Return the (x, y) coordinate for the center point of the cell that contains the specified text.  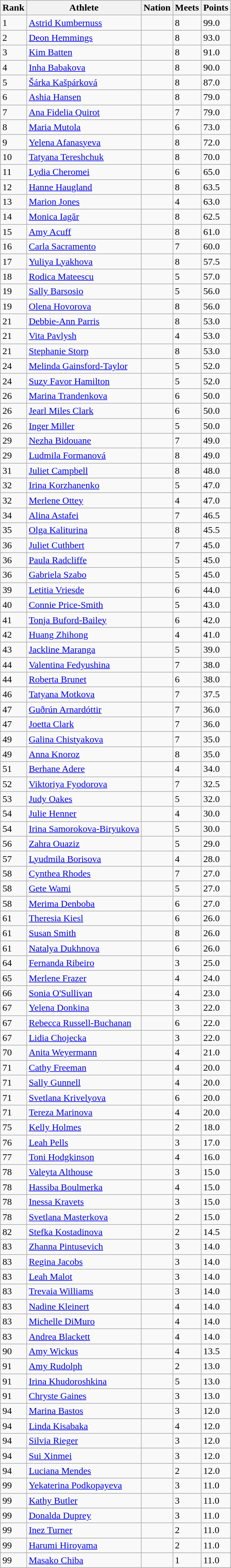
44.0 (216, 590)
Lydia Cheromei (84, 172)
25.0 (216, 963)
Andrea Blackett (84, 1336)
Inger Miller (84, 426)
11 (13, 172)
41.0 (216, 635)
75 (13, 1127)
Suzy Favor Hamilton (84, 381)
Irina Korzhanenko (84, 486)
Paula Radcliffe (84, 560)
Maria Mutola (84, 127)
57.5 (216, 262)
Valentina Fedyushina (84, 665)
13.5 (216, 1351)
34.0 (216, 769)
82 (13, 1232)
Sally Gunnell (84, 1082)
Trevaia Williams (84, 1292)
12 (13, 187)
66 (13, 993)
Cathy Freeman (84, 1068)
Monica Iagăr (84, 217)
70.0 (216, 157)
57 (13, 859)
Merlene Frazer (84, 978)
Letitia Vriesde (84, 590)
Regina Jacobs (84, 1262)
Carla Sacramento (84, 247)
9 (13, 142)
16 (13, 247)
Nation (157, 8)
32.0 (216, 799)
60.0 (216, 247)
39.0 (216, 649)
Tatyana Motkova (84, 695)
51 (13, 769)
73.0 (216, 127)
Connie Price-Smith (84, 605)
Stephanie Storp (84, 351)
42 (13, 635)
Deon Hemmings (84, 38)
Irina Khudoroshkina (84, 1381)
Olena Hovorova (84, 306)
62.5 (216, 217)
Ashia Hansen (84, 97)
Stefka Kostadinova (84, 1232)
90.0 (216, 67)
Yekaterina Podkopayeva (84, 1486)
18.0 (216, 1127)
Valeyta Althouse (84, 1172)
Yelena Afanasyeva (84, 142)
Yelena Donkina (84, 1008)
34 (13, 515)
Amy Acuff (84, 232)
Susan Smith (84, 933)
Gabriela Szabo (84, 575)
46.5 (216, 515)
Rank (13, 8)
87.0 (216, 82)
Kathy Butler (84, 1501)
Jackline Maranga (84, 649)
Merlene Ottey (84, 500)
Melinda Gainsford-Taylor (84, 366)
Joetta Clark (84, 724)
Roberta Brunet (84, 680)
91.0 (216, 53)
17 (13, 262)
65.0 (216, 172)
Tatyana Tereshchuk (84, 157)
Gete Wami (84, 888)
24.0 (216, 978)
Marina Bastos (84, 1411)
72.0 (216, 142)
Olga Kaliturina (84, 530)
Svetlana Krivelyova (84, 1097)
Athlete (84, 8)
Juliet Campbell (84, 471)
Masako Chiba (84, 1560)
Yuliya Lyakhova (84, 262)
Viktoriya Fyodorova (84, 784)
18 (13, 276)
Silvia Rieger (84, 1441)
16.0 (216, 1157)
17.0 (216, 1142)
14 (13, 217)
Sui Xinmei (84, 1456)
57.0 (216, 276)
21.0 (216, 1053)
Berhane Adere (84, 769)
Astrid Kumbernuss (84, 23)
52 (13, 784)
Zahra Ouaziz (84, 844)
Luciana Mendes (84, 1471)
90 (13, 1351)
40 (13, 605)
Lyudmila Borisova (84, 859)
Leah Malot (84, 1277)
Guðrún Arnardóttir (84, 709)
Hassiba Boulmerka (84, 1187)
32.5 (216, 784)
Cynthea Rhodes (84, 873)
Rebecca Russell-Buchanan (84, 1023)
15 (13, 232)
Inessa Kravets (84, 1202)
Michelle DiMuro (84, 1321)
65 (13, 978)
Hanne Haugland (84, 187)
Theresia Kiesl (84, 919)
Juliet Cuthbert (84, 545)
35 (13, 530)
Anita Weyermann (84, 1053)
37.5 (216, 695)
Inha Babakova (84, 67)
Kelly Holmes (84, 1127)
Sonia O'Sullivan (84, 993)
Points (216, 8)
Tonja Buford-Bailey (84, 620)
70 (13, 1053)
77 (13, 1157)
Merima Denboba (84, 903)
39 (13, 590)
48.0 (216, 471)
76 (13, 1142)
42.0 (216, 620)
45.5 (216, 530)
Vita Pavlysh (84, 336)
63.0 (216, 202)
23.0 (216, 993)
Nezha Bidouane (84, 441)
31 (13, 471)
Debbie-Ann Parris (84, 321)
Inez Turner (84, 1530)
63.5 (216, 187)
Amy Wickus (84, 1351)
Natalya Dukhnova (84, 948)
Linda Kisabaka (84, 1426)
Rodica Mateescu (84, 276)
53 (13, 799)
Chryste Gaines (84, 1396)
Fernanda Ribeiro (84, 963)
Irina Samorokova-Biryukova (84, 829)
29.0 (216, 844)
Alina Astafei (84, 515)
43 (13, 649)
Leah Pells (84, 1142)
Harumi Hiroyama (84, 1545)
Kim Batten (84, 53)
14.5 (216, 1232)
Sally Barsosio (84, 291)
99.0 (216, 23)
Zhanna Pintusevich (84, 1247)
Šárka Kašpárková (84, 82)
Judy Oakes (84, 799)
Anna Knoroz (84, 754)
Nadine Kleinert (84, 1306)
41 (13, 620)
Jearl Miles Clark (84, 411)
93.0 (216, 38)
61.0 (216, 232)
46 (13, 695)
Huang Zhihong (84, 635)
Tereza Marinova (84, 1112)
Ludmila Formanová (84, 456)
56 (13, 844)
Marion Jones (84, 202)
64 (13, 963)
Marina Trandenkova (84, 396)
Lidia Chojecka (84, 1038)
28.0 (216, 859)
Julie Henner (84, 814)
Amy Rudolph (84, 1366)
Meets (187, 8)
Donalda Duprey (84, 1515)
10 (13, 157)
13 (13, 202)
Galina Chistyakova (84, 739)
Toni Hodgkinson (84, 1157)
43.0 (216, 605)
Ana Fidelia Quirot (84, 112)
Svetlana Masterkova (84, 1217)
